Determine the [X, Y] coordinate at the center of the cell enclosing the given text.  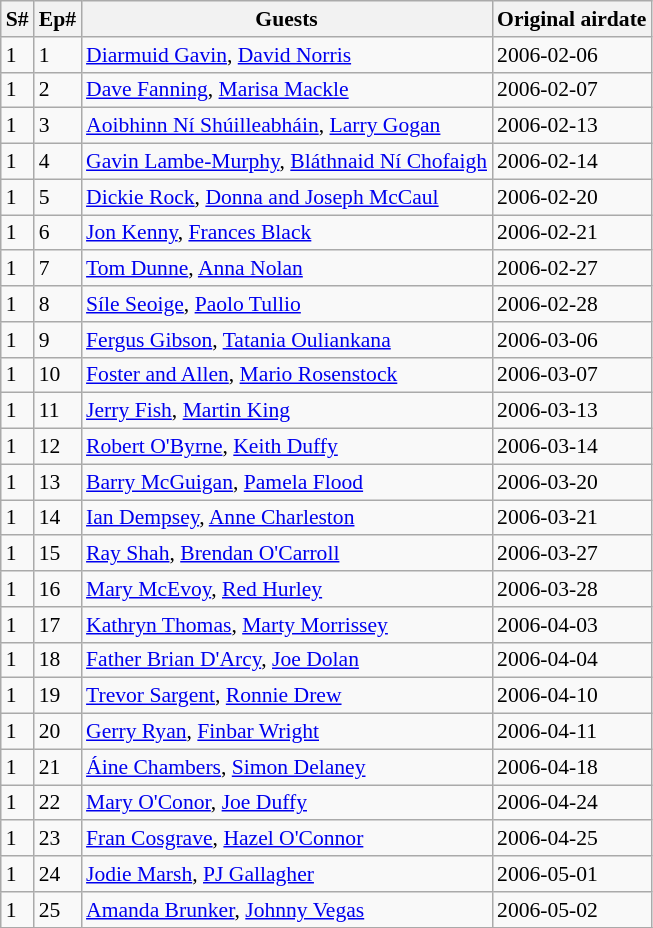
11 [58, 411]
15 [58, 554]
5 [58, 197]
2006-04-10 [572, 696]
2006-04-18 [572, 767]
Ray Shah, Brendan O'Carroll [286, 554]
2006-04-25 [572, 839]
25 [58, 910]
2006-02-06 [572, 55]
23 [58, 839]
4 [58, 162]
2006-02-20 [572, 197]
20 [58, 732]
7 [58, 269]
21 [58, 767]
22 [58, 803]
Guests [286, 19]
3 [58, 126]
Barry McGuigan, Pamela Flood [286, 482]
12 [58, 447]
19 [58, 696]
Áine Chambers, Simon Delaney [286, 767]
Kathryn Thomas, Marty Morrissey [286, 625]
Fran Cosgrave, Hazel O'Connor [286, 839]
Original airdate [572, 19]
2006-03-14 [572, 447]
2006-02-14 [572, 162]
Ep# [58, 19]
Ian Dempsey, Anne Charleston [286, 518]
Jerry Fish, Martin King [286, 411]
16 [58, 589]
2006-04-03 [572, 625]
2006-03-13 [572, 411]
2 [58, 90]
2006-05-02 [572, 910]
Amanda Brunker, Johnny Vegas [286, 910]
2006-02-21 [572, 233]
2006-03-20 [572, 482]
17 [58, 625]
2006-03-07 [572, 375]
10 [58, 375]
2006-02-13 [572, 126]
2006-04-24 [572, 803]
Gerry Ryan, Finbar Wright [286, 732]
2006-04-04 [572, 660]
2006-03-06 [572, 340]
2006-02-28 [572, 304]
S# [18, 19]
Trevor Sargent, Ronnie Drew [286, 696]
Jon Kenny, Frances Black [286, 233]
Jodie Marsh, PJ Gallagher [286, 874]
Gavin Lambe-Murphy, Bláthnaid Ní Chofaigh [286, 162]
Fergus Gibson, Tatania Ouliankana [286, 340]
9 [58, 340]
2006-02-07 [572, 90]
Dave Fanning, Marisa Mackle [286, 90]
6 [58, 233]
2006-03-21 [572, 518]
8 [58, 304]
Robert O'Byrne, Keith Duffy [286, 447]
2006-05-01 [572, 874]
Foster and Allen, Mario Rosenstock [286, 375]
Aoibhinn Ní Shúilleabháin, Larry Gogan [286, 126]
Father Brian D'Arcy, Joe Dolan [286, 660]
Diarmuid Gavin, David Norris [286, 55]
2006-02-27 [572, 269]
24 [58, 874]
Dickie Rock, Donna and Joseph McCaul [286, 197]
Mary O'Conor, Joe Duffy [286, 803]
2006-03-27 [572, 554]
18 [58, 660]
Mary McEvoy, Red Hurley [286, 589]
Síle Seoige, Paolo Tullio [286, 304]
2006-04-11 [572, 732]
Tom Dunne, Anna Nolan [286, 269]
13 [58, 482]
2006-03-28 [572, 589]
14 [58, 518]
